Scan for the cell matching the given text and deliver its [X, Y] coordinate at center. 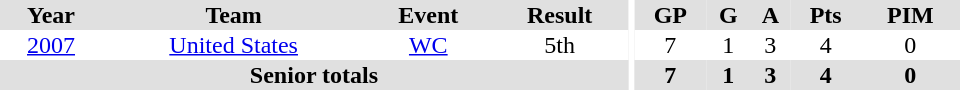
Pts [826, 15]
United States [234, 45]
2007 [51, 45]
G [728, 15]
Team [234, 15]
WC [428, 45]
5th [560, 45]
A [770, 15]
PIM [910, 15]
GP [670, 15]
Year [51, 15]
Event [428, 15]
Result [560, 15]
Senior totals [314, 75]
